Output the (x, y) coordinate of the center of the cell containing the given text.  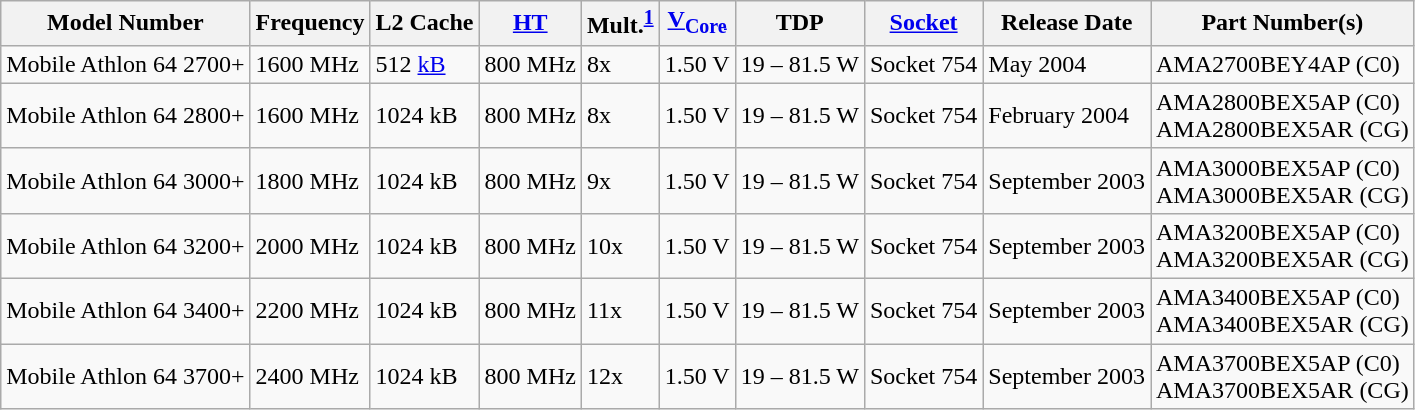
Mobile Athlon 64 3000+ (126, 180)
Mobile Athlon 64 2700+ (126, 64)
May 2004 (1067, 64)
2000 MHz (310, 246)
512 kB (424, 64)
Release Date (1067, 24)
Socket (923, 24)
AMA3700BEX5AP (C0)AMA3700BEX5AR (CG) (1282, 376)
Mult.1 (620, 24)
10x (620, 246)
9x (620, 180)
HT (530, 24)
February 2004 (1067, 116)
2200 MHz (310, 312)
AMA2700BEY4AP (C0) (1282, 64)
Mobile Athlon 64 3700+ (126, 376)
AMA3200BEX5AP (C0)AMA3200BEX5AR (CG) (1282, 246)
AMA3400BEX5AP (C0)AMA3400BEX5AR (CG) (1282, 312)
AMA2800BEX5AP (C0)AMA2800BEX5AR (CG) (1282, 116)
Part Number(s) (1282, 24)
Mobile Athlon 64 3400+ (126, 312)
Mobile Athlon 64 2800+ (126, 116)
Frequency (310, 24)
1800 MHz (310, 180)
VCore (697, 24)
12x (620, 376)
11x (620, 312)
Mobile Athlon 64 3200+ (126, 246)
Model Number (126, 24)
L2 Cache (424, 24)
2400 MHz (310, 376)
AMA3000BEX5AP (C0)AMA3000BEX5AR (CG) (1282, 180)
TDP (800, 24)
